Return the (X, Y) coordinate for the center point of the cell that contains the specified text.  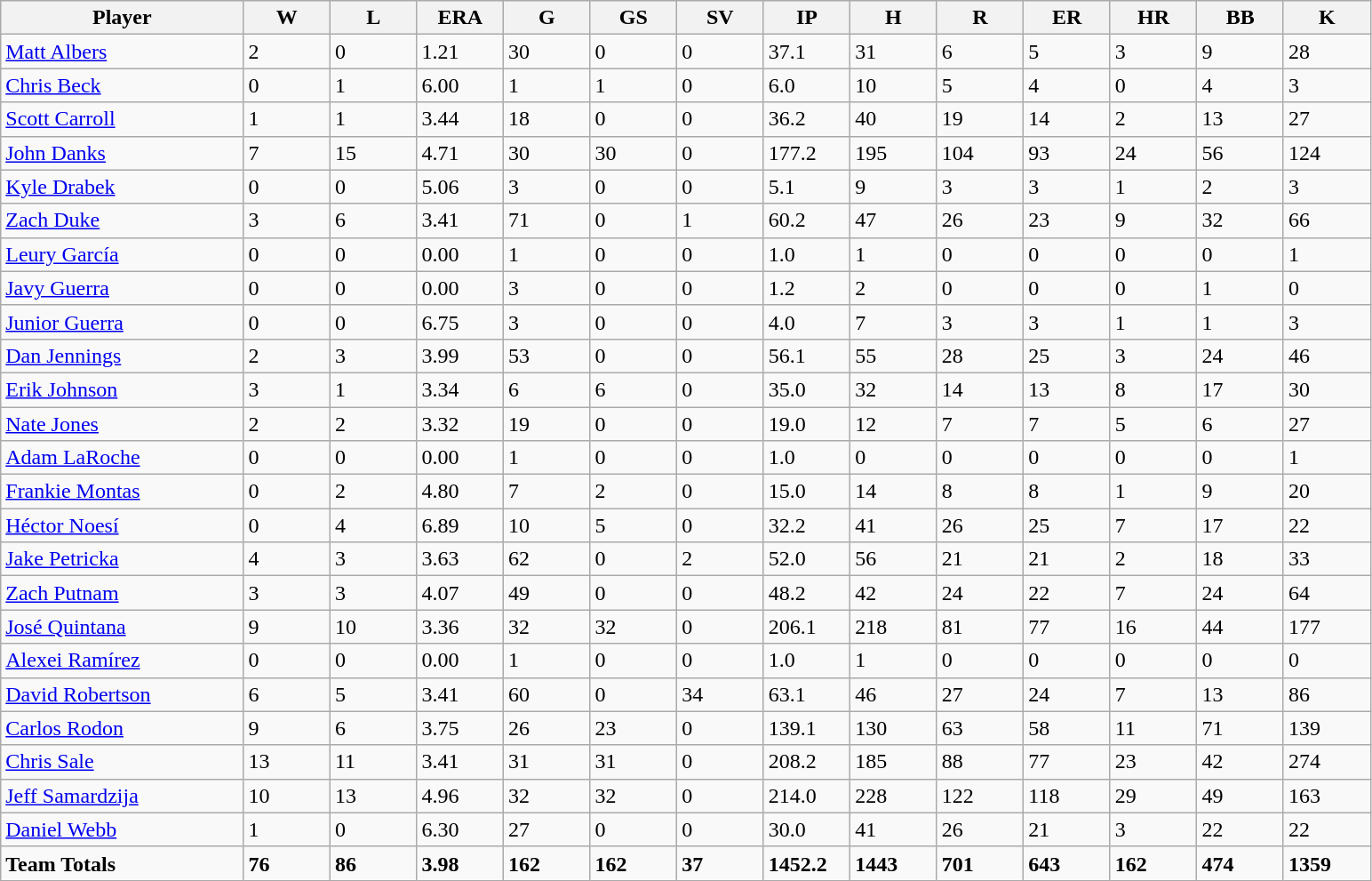
Dan Jennings (123, 356)
47 (894, 220)
1443 (894, 863)
15 (373, 153)
177 (1327, 627)
3.32 (460, 424)
L (373, 18)
4.0 (807, 322)
60 (547, 694)
30.0 (807, 829)
37 (721, 863)
H (894, 18)
20 (1327, 492)
4.71 (460, 153)
Daniel Webb (123, 829)
15.0 (807, 492)
52.0 (807, 559)
ERA (460, 18)
643 (1067, 863)
93 (1067, 153)
474 (1240, 863)
44 (1240, 627)
Jeff Samardzija (123, 796)
19.0 (807, 424)
Jake Petricka (123, 559)
206.1 (807, 627)
Zach Putnam (123, 593)
1.2 (807, 288)
GS (634, 18)
56.1 (807, 356)
701 (980, 863)
76 (287, 863)
Team Totals (123, 863)
6.89 (460, 525)
BB (1240, 18)
David Robertson (123, 694)
53 (547, 356)
Javy Guerra (123, 288)
4.96 (460, 796)
1452.2 (807, 863)
139.1 (807, 728)
63.1 (807, 694)
HR (1153, 18)
Chris Beck (123, 85)
62 (547, 559)
Alexei Ramírez (123, 661)
29 (1153, 796)
58 (1067, 728)
Frankie Montas (123, 492)
K (1327, 18)
16 (1153, 627)
1359 (1327, 863)
81 (980, 627)
Scott Carroll (123, 119)
163 (1327, 796)
Leury García (123, 254)
Kyle Drabek (123, 187)
104 (980, 153)
Nate Jones (123, 424)
6.0 (807, 85)
3.44 (460, 119)
177.2 (807, 153)
60.2 (807, 220)
37.1 (807, 52)
Erik Johnson (123, 389)
3.75 (460, 728)
3.36 (460, 627)
R (980, 18)
40 (894, 119)
Zach Duke (123, 220)
33 (1327, 559)
88 (980, 762)
64 (1327, 593)
5.1 (807, 187)
48.2 (807, 593)
W (287, 18)
4.80 (460, 492)
195 (894, 153)
118 (1067, 796)
Player (123, 18)
35.0 (807, 389)
130 (894, 728)
Adam LaRoche (123, 458)
6.00 (460, 85)
Chris Sale (123, 762)
122 (980, 796)
139 (1327, 728)
1.21 (460, 52)
Junior Guerra (123, 322)
214.0 (807, 796)
12 (894, 424)
SV (721, 18)
124 (1327, 153)
IP (807, 18)
3.98 (460, 863)
34 (721, 694)
Héctor Noesí (123, 525)
6.30 (460, 829)
36.2 (807, 119)
3.63 (460, 559)
6.75 (460, 322)
John Danks (123, 153)
3.99 (460, 356)
José Quintana (123, 627)
218 (894, 627)
274 (1327, 762)
66 (1327, 220)
55 (894, 356)
228 (894, 796)
208.2 (807, 762)
63 (980, 728)
5.06 (460, 187)
G (547, 18)
Matt Albers (123, 52)
Carlos Rodon (123, 728)
185 (894, 762)
32.2 (807, 525)
4.07 (460, 593)
ER (1067, 18)
3.34 (460, 389)
